Output the [X, Y] coordinate of the center of the cell containing the given text.  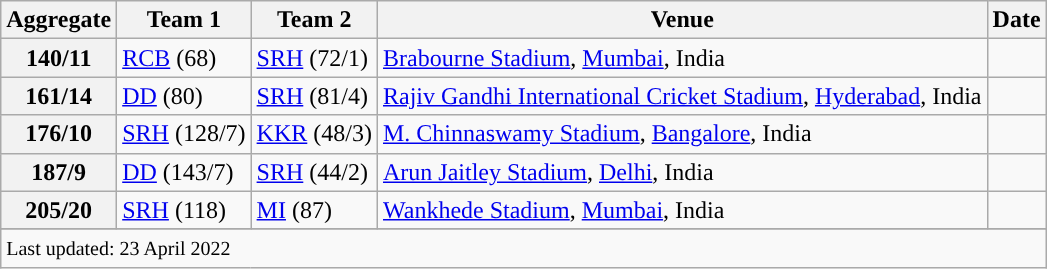
Wankhede Stadium, Mumbai, India [682, 210]
KKR (48/3) [314, 134]
161/14 [59, 96]
Arun Jaitley Stadium, Delhi, India [682, 172]
176/10 [59, 134]
Aggregate [59, 20]
DD (80) [184, 96]
SRH (128/7) [184, 134]
Team 2 [314, 20]
SRH (44/2) [314, 172]
SRH (72/1) [314, 58]
Date [1016, 20]
M. Chinnaswamy Stadium, Bangalore, India [682, 134]
SRH (118) [184, 210]
187/9 [59, 172]
Venue [682, 20]
DD (143/7) [184, 172]
Last updated: 23 April 2022 [524, 248]
Team 1 [184, 20]
Rajiv Gandhi International Cricket Stadium, Hyderabad, India [682, 96]
140/11 [59, 58]
Brabourne Stadium, Mumbai, India [682, 58]
205/20 [59, 210]
RCB (68) [184, 58]
SRH (81/4) [314, 96]
MI (87) [314, 210]
